Provide the (X, Y) coordinate of the cell's center where the given text is located.  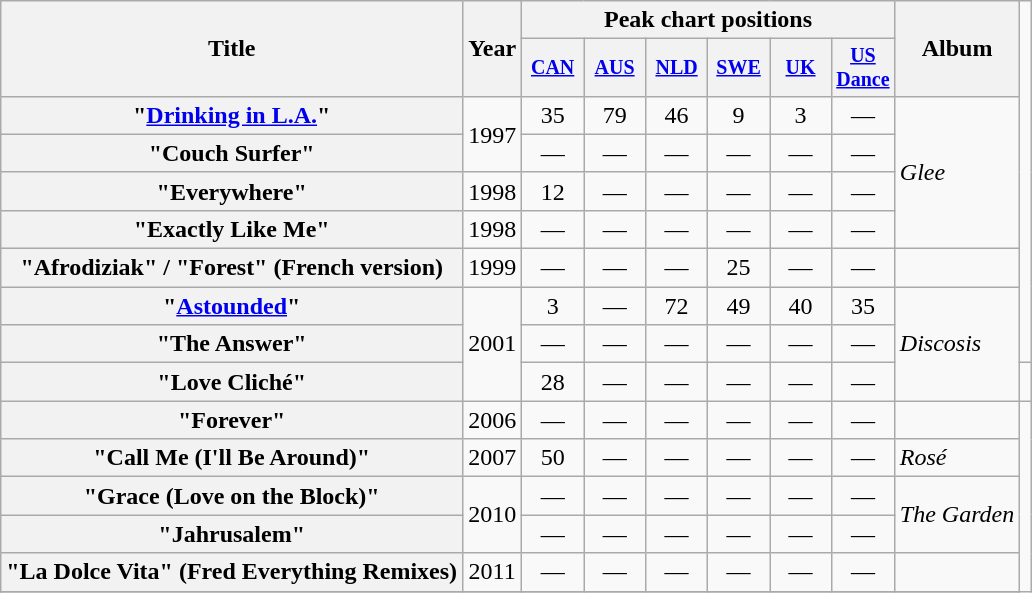
Rosé (957, 458)
NLD (677, 68)
2010 (492, 515)
2001 (492, 344)
"Afrodiziak" / "Forest" (French version) (232, 268)
"Jahrusalem" (232, 534)
1997 (492, 134)
The Garden (957, 515)
2007 (492, 458)
2006 (492, 420)
72 (677, 306)
40 (801, 306)
1999 (492, 268)
"The Answer" (232, 344)
"Couch Surfer" (232, 153)
49 (739, 306)
"Forever" (232, 420)
"Astounded" (232, 306)
USDance (864, 68)
"Exactly Like Me" (232, 229)
46 (677, 115)
CAN (553, 68)
Album (957, 49)
79 (615, 115)
Glee (957, 172)
2011 (492, 572)
AUS (615, 68)
12 (553, 191)
Discosis (957, 344)
"Love Cliché" (232, 382)
Year (492, 49)
"Grace (Love on the Block)" (232, 496)
9 (739, 115)
28 (553, 382)
Peak chart positions (708, 20)
"Drinking in L.A." (232, 115)
"La Dolce Vita" (Fred Everything Remixes) (232, 572)
UK (801, 68)
25 (739, 268)
50 (553, 458)
"Everywhere" (232, 191)
SWE (739, 68)
Title (232, 49)
"Call Me (I'll Be Around)" (232, 458)
